Locate the cell with the specified text and output its [X, Y] center coordinate. 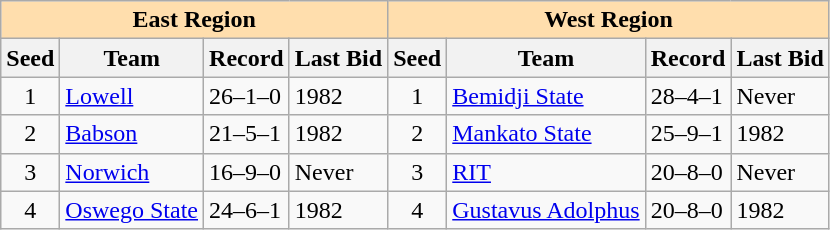
Bemidji State [546, 96]
24–6–1 [247, 210]
RIT [546, 172]
Lowell [132, 96]
Norwich [132, 172]
16–9–0 [247, 172]
West Region [609, 20]
Babson [132, 134]
26–1–0 [247, 96]
28–4–1 [688, 96]
Mankato State [546, 134]
Oswego State [132, 210]
21–5–1 [247, 134]
Gustavus Adolphus [546, 210]
East Region [194, 20]
25–9–1 [688, 134]
